Scan for the cell matching the given text and deliver its (x, y) coordinate at center. 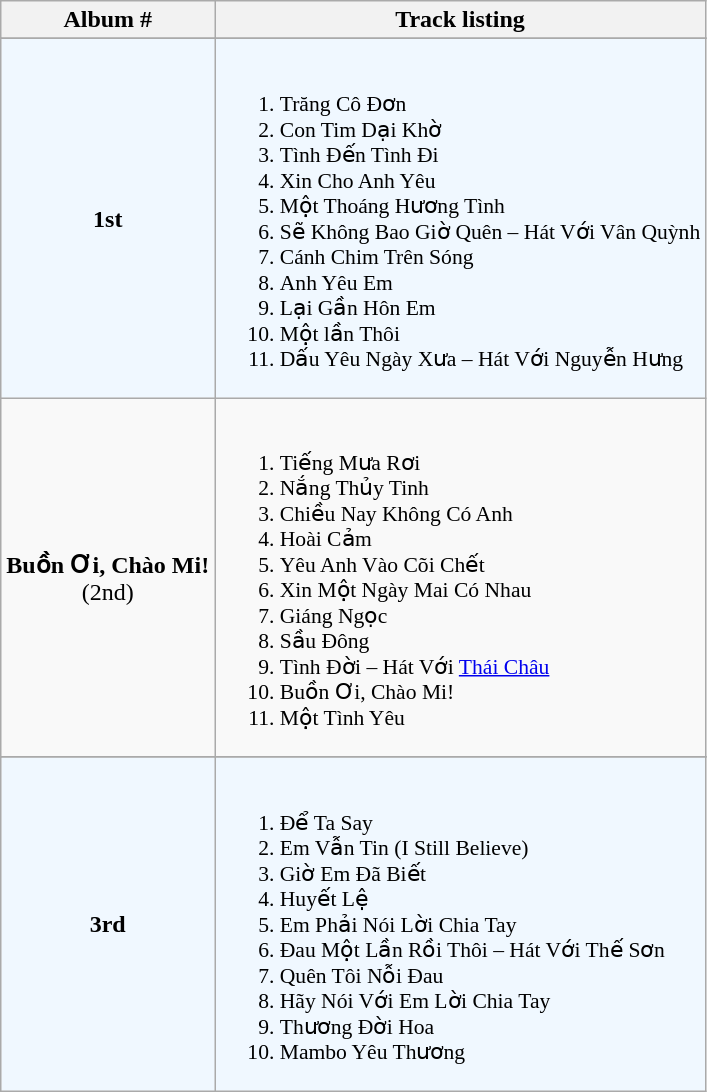
Album # (108, 20)
Buồn Ơi, Chào Mi!(2nd) (108, 578)
3rd (108, 924)
Track listing (460, 20)
1st (108, 218)
